Locate the cell with the specified text and output its [x, y] center coordinate. 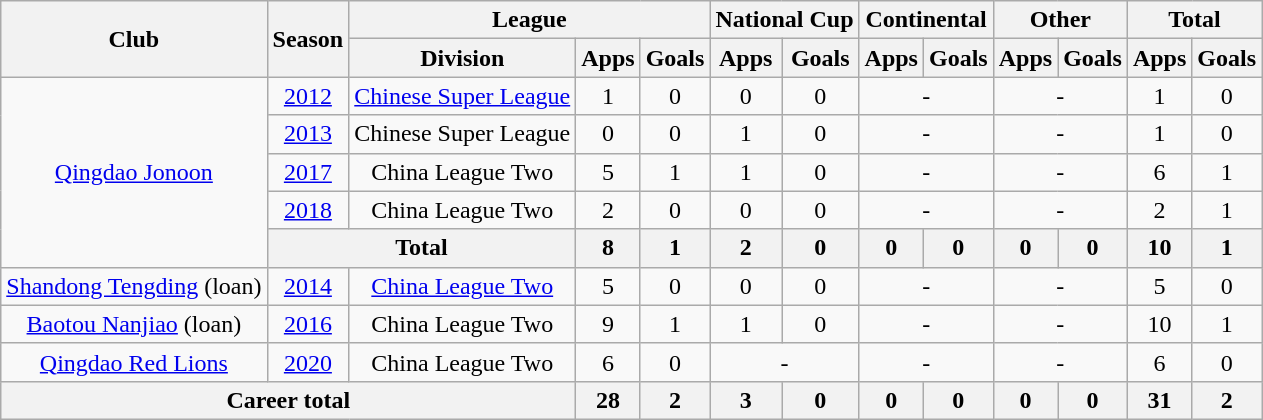
League [530, 20]
3 [746, 400]
8 [608, 248]
2014 [308, 286]
2018 [308, 210]
Season [308, 39]
Qingdao Red Lions [134, 362]
9 [608, 324]
31 [1159, 400]
2013 [308, 134]
National Cup [784, 20]
2020 [308, 362]
Career total [288, 400]
Qingdao Jonoon [134, 172]
Continental [926, 20]
Shandong Tengding (loan) [134, 286]
2012 [308, 96]
Division [462, 58]
Baotou Nanjiao (loan) [134, 324]
Other [1060, 20]
2016 [308, 324]
2017 [308, 172]
Club [134, 39]
28 [608, 400]
